Determine the (X, Y) coordinate at the center of the cell enclosing the given text.  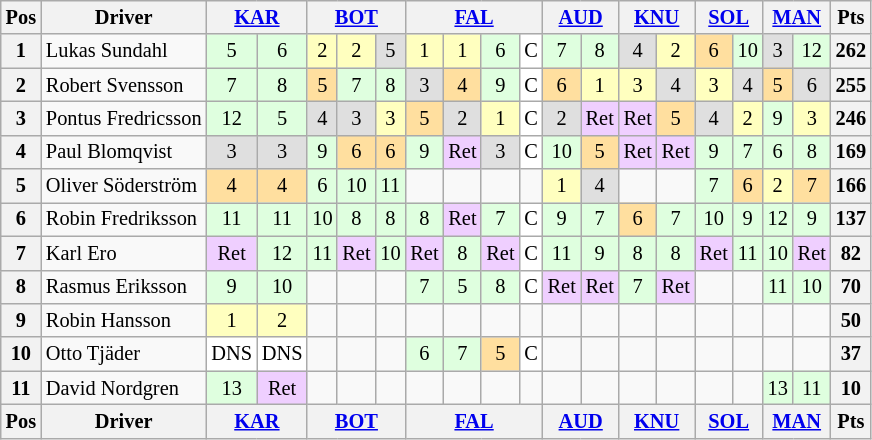
262 (851, 51)
Oliver Söderström (124, 186)
166 (851, 186)
Karl Ero (124, 253)
Robin Hansson (124, 320)
169 (851, 152)
Paul Blomqvist (124, 152)
Robin Fredriksson (124, 219)
50 (851, 320)
37 (851, 354)
Otto Tjäder (124, 354)
David Nordgren (124, 388)
255 (851, 85)
Robert Svensson (124, 85)
Rasmus Eriksson (124, 287)
Pontus Fredricsson (124, 118)
Lukas Sundahl (124, 51)
82 (851, 253)
70 (851, 287)
246 (851, 118)
137 (851, 219)
